Find where the given text appears and provide that cell's center as (x, y) coordinate. 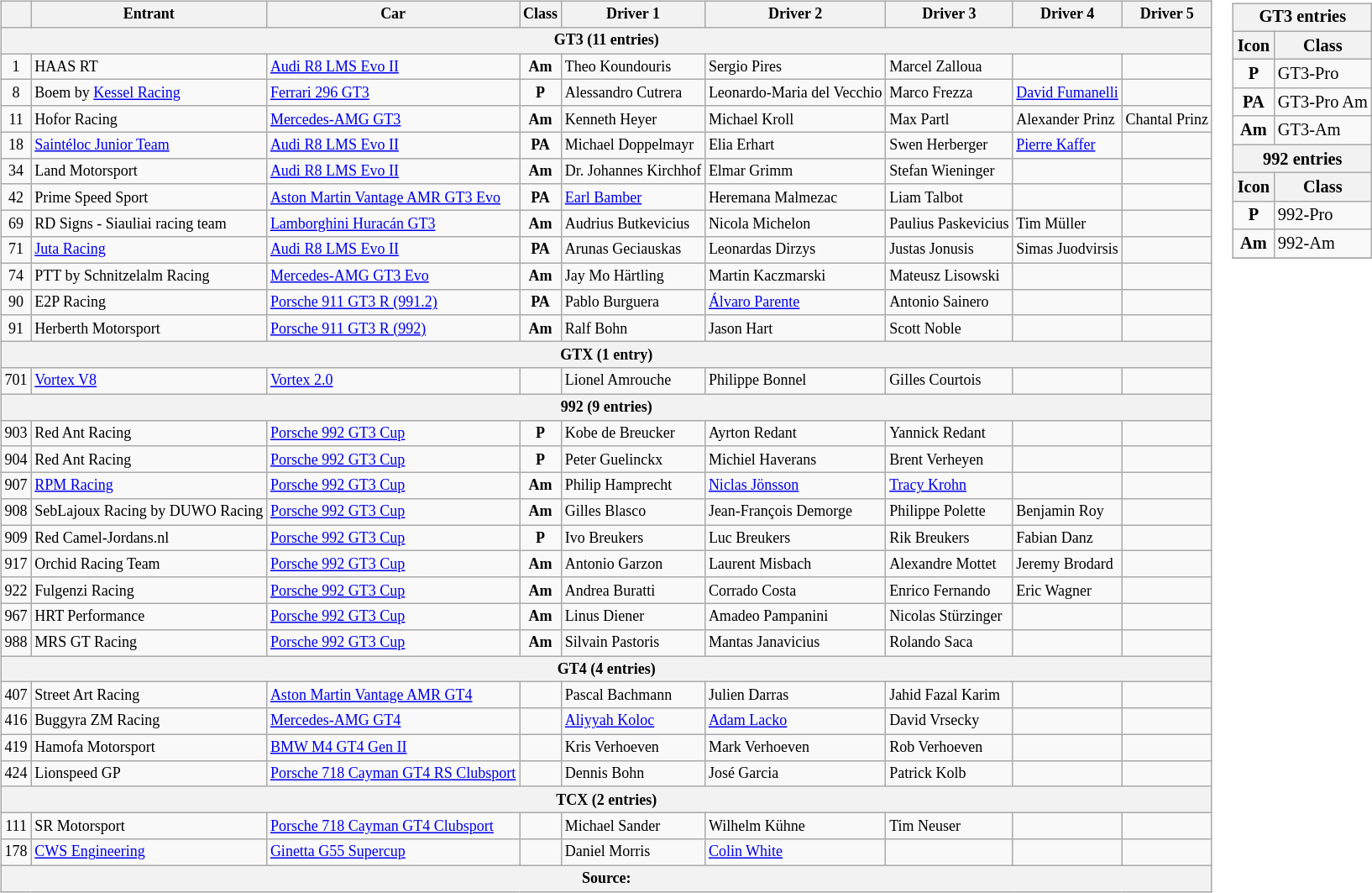
907 (16, 486)
903 (16, 433)
Laurent Misbach (796, 565)
Simas Juodvirsis (1067, 250)
Mantas Janavicius (796, 642)
Lionel Amrouche (633, 381)
Porsche 718 Cayman GT4 RS Clubsport (393, 773)
Entrant (149, 13)
Rolando Saca (949, 642)
Lionspeed GP (149, 773)
Porsche 911 GT3 R (992) (393, 328)
Arunas Geciauskas (633, 250)
Tim Müller (1067, 223)
Juta Racing (149, 250)
Driver 5 (1167, 13)
Silvain Pastoris (633, 642)
Boem by Kessel Racing (149, 92)
Alessandro Cutrera (633, 92)
Alexander Prinz (1067, 119)
917 (16, 565)
Jeremy Brodard (1067, 565)
Andrea Buratti (633, 590)
Enrico Fernando (949, 590)
967 (16, 617)
Hofor Racing (149, 119)
Chantal Prinz (1167, 119)
Driver 3 (949, 13)
Brent Verheyen (949, 459)
Ralf Bohn (633, 328)
Fulgenzi Racing (149, 590)
Álvaro Parente (796, 302)
Ginetta G55 Supercup (393, 852)
909 (16, 538)
GT3-Pro (1323, 74)
111 (16, 827)
Michael Kroll (796, 119)
GT4 (4 entries) (606, 669)
Sergio Pires (796, 67)
José Garcia (796, 773)
Red Camel-Jordans.nl (149, 538)
Eric Wagner (1067, 590)
GT3 entries (1303, 18)
Street Art Racing (149, 696)
David Fumanelli (1067, 92)
Ayrton Redant (796, 433)
992 (9 entries) (606, 407)
Vortex 2.0 (393, 381)
Patrick Kolb (949, 773)
18 (16, 144)
Fabian Danz (1067, 538)
Scott Noble (949, 328)
PTT by Schnitzelalm Racing (149, 276)
419 (16, 748)
Justas Jonusis (949, 250)
992 entries (1303, 159)
74 (16, 276)
Kobe de Breucker (633, 433)
Porsche 718 Cayman GT4 Clubsport (393, 827)
Wilhelm Kühne (796, 827)
992-Pro (1323, 215)
Liam Talbot (949, 197)
416 (16, 721)
Mercedes-AMG GT4 (393, 721)
407 (16, 696)
Linus Diener (633, 617)
34 (16, 171)
988 (16, 642)
8 (16, 92)
Philippe Polette (949, 512)
Lamborghini Huracán GT3 (393, 223)
908 (16, 512)
Leonardas Dirzys (796, 250)
RD Signs - Siauliai racing team (149, 223)
424 (16, 773)
Pierre Kaffer (1067, 144)
Driver 4 (1067, 13)
Pablo Burguera (633, 302)
Elmar Grimm (796, 171)
Kenneth Heyer (633, 119)
Vortex V8 (149, 381)
Heremana Malmezac (796, 197)
Dr. Johannes Kirchhof (633, 171)
Mercedes-AMG GT3 (393, 119)
904 (16, 459)
922 (16, 590)
Colin White (796, 852)
Jay Mo Härtling (633, 276)
178 (16, 852)
Michael Sander (633, 827)
Land Motorsport (149, 171)
Jason Hart (796, 328)
11 (16, 119)
Elia Erhart (796, 144)
42 (16, 197)
Alexandre Mottet (949, 565)
Benjamin Roy (1067, 512)
GT3-Pro Am (1323, 102)
Pascal Bachmann (633, 696)
69 (16, 223)
Saintéloc Junior Team (149, 144)
SR Motorsport (149, 827)
Mateusz Lisowski (949, 276)
SebLajoux Racing by DUWO Racing (149, 512)
Amadeo Pampanini (796, 617)
Nicolas Stürzinger (949, 617)
Yannick Redant (949, 433)
Mark Verhoeven (796, 748)
Niclas Jönsson (796, 486)
GT3 (11 entries) (606, 40)
Rik Breukers (949, 538)
Theo Koundouris (633, 67)
Buggyra ZM Racing (149, 721)
Michiel Haverans (796, 459)
Mercedes-AMG GT3 Evo (393, 276)
Herberth Motorsport (149, 328)
Porsche 911 GT3 R (991.2) (393, 302)
Jean-François Demorge (796, 512)
Philippe Bonnel (796, 381)
Max Partl (949, 119)
Dennis Bohn (633, 773)
Marco Frezza (949, 92)
Kris Verhoeven (633, 748)
Earl Bamber (633, 197)
Daniel Morris (633, 852)
HRT Performance (149, 617)
Driver 2 (796, 13)
Gilles Blasco (633, 512)
1 (16, 67)
91 (16, 328)
Ivo Breukers (633, 538)
Aston Martin Vantage AMR GT3 Evo (393, 197)
Car (393, 13)
Tracy Krohn (949, 486)
Audrius Butkevicius (633, 223)
David Vrsecky (949, 721)
GTX (1 entry) (606, 355)
Jahid Fazal Karim (949, 696)
Antonio Garzon (633, 565)
Prime Speed Sport (149, 197)
E2P Racing (149, 302)
Nicola Michelon (796, 223)
Peter Guelinckx (633, 459)
Tim Neuser (949, 827)
Aliyyah Koloc (633, 721)
992-Am (1323, 244)
Philip Hamprecht (633, 486)
701 (16, 381)
BMW M4 GT4 Gen II (393, 748)
Antonio Sainero (949, 302)
90 (16, 302)
Julien Darras (796, 696)
71 (16, 250)
Corrado Costa (796, 590)
TCX (2 entries) (606, 800)
CWS Engineering (149, 852)
Leonardo-Maria del Vecchio (796, 92)
Paulius Paskevicius (949, 223)
Ferrari 296 GT3 (393, 92)
Adam Lacko (796, 721)
MRS GT Racing (149, 642)
Martin Kaczmarski (796, 276)
HAAS RT (149, 67)
Aston Martin Vantage AMR GT4 (393, 696)
Michael Doppelmayr (633, 144)
GT3-Am (1323, 130)
Orchid Racing Team (149, 565)
Marcel Zalloua (949, 67)
Stefan Wieninger (949, 171)
RPM Racing (149, 486)
Rob Verhoeven (949, 748)
Swen Herberger (949, 144)
Hamofa Motorsport (149, 748)
Gilles Courtois (949, 381)
Luc Breukers (796, 538)
Driver 1 (633, 13)
Source: (606, 879)
